Detect which cell encompasses the target text, then output its (X, Y) center coordinate. 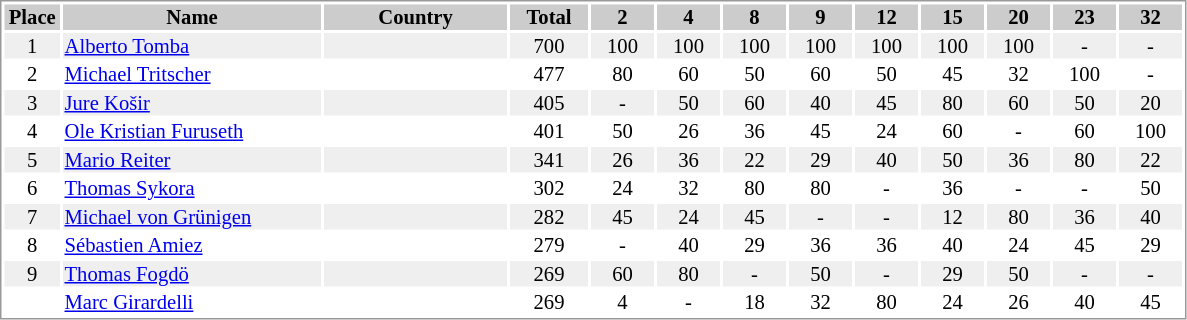
Jure Košir (192, 103)
700 (549, 46)
1 (32, 46)
5 (32, 160)
Total (549, 17)
Country (416, 17)
282 (549, 217)
401 (549, 131)
Michael Tritscher (192, 75)
477 (549, 75)
Alberto Tomba (192, 46)
Name (192, 17)
6 (32, 189)
Sébastien Amiez (192, 245)
Marc Girardelli (192, 303)
7 (32, 217)
341 (549, 160)
279 (549, 245)
Michael von Grünigen (192, 217)
302 (549, 189)
Thomas Fogdö (192, 274)
405 (549, 103)
Place (32, 17)
15 (952, 17)
23 (1084, 17)
Mario Reiter (192, 160)
Thomas Sykora (192, 189)
3 (32, 103)
18 (754, 303)
Ole Kristian Furuseth (192, 131)
